Output the [X, Y] coordinate of the center of the cell containing the given text.  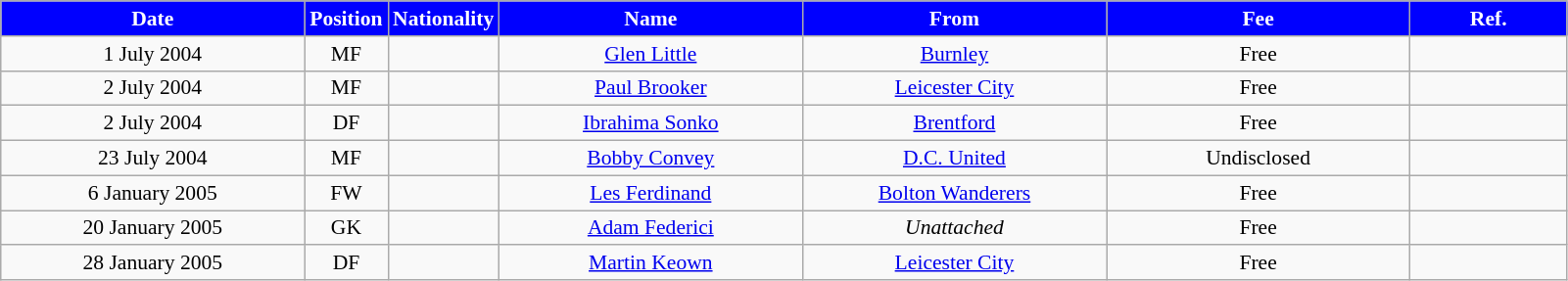
Bolton Wanderers [954, 193]
Paul Brooker [650, 88]
Brentford [954, 123]
Unattached [954, 228]
FW [347, 193]
From [954, 19]
Date [153, 19]
Fee [1259, 19]
Ibrahima Sonko [650, 123]
Name [650, 19]
1 July 2004 [153, 54]
23 July 2004 [153, 159]
Bobby Convey [650, 159]
Adam Federici [650, 228]
Nationality [443, 19]
20 January 2005 [153, 228]
D.C. United [954, 159]
28 January 2005 [153, 263]
Position [347, 19]
Undisclosed [1259, 159]
Glen Little [650, 54]
Burnley [954, 54]
GK [347, 228]
6 January 2005 [153, 193]
Les Ferdinand [650, 193]
Ref. [1489, 19]
Martin Keown [650, 263]
